From the cell containing the given text, extract its center point as (x, y) coordinate. 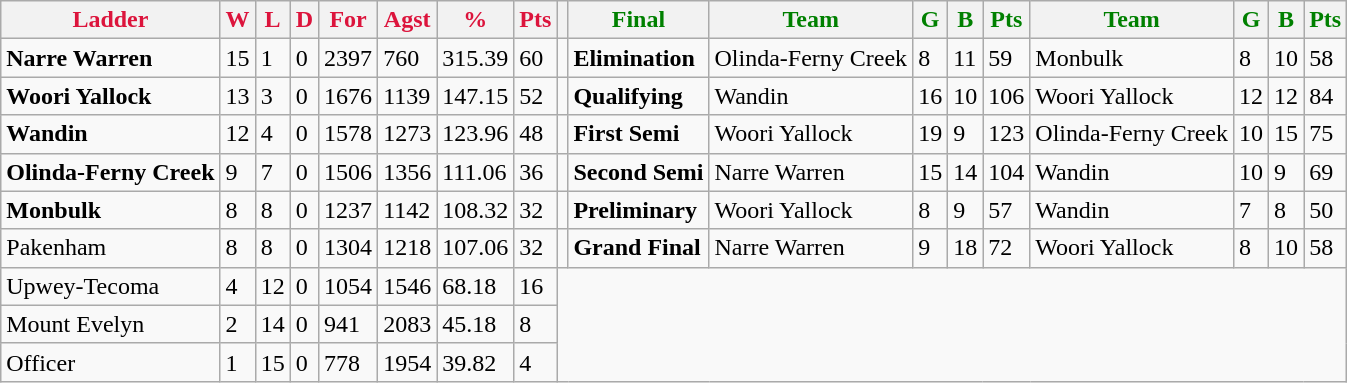
48 (536, 134)
Upwey-Tecoma (110, 286)
69 (1326, 172)
18 (966, 248)
52 (536, 96)
36 (536, 172)
Second Semi (638, 172)
D (304, 20)
2083 (408, 324)
Officer (110, 362)
39.82 (476, 362)
108.32 (476, 210)
1676 (348, 96)
Agst (408, 20)
Final (638, 20)
2 (238, 324)
L (272, 20)
1218 (408, 248)
315.39 (476, 58)
W (238, 20)
72 (1006, 248)
59 (1006, 58)
3 (272, 96)
760 (408, 58)
1237 (348, 210)
11 (966, 58)
123.96 (476, 134)
19 (930, 134)
45.18 (476, 324)
% (476, 20)
778 (348, 362)
84 (1326, 96)
50 (1326, 210)
60 (536, 58)
Preliminary (638, 210)
2397 (348, 58)
Ladder (110, 20)
1356 (408, 172)
1273 (408, 134)
Grand Final (638, 248)
123 (1006, 134)
1578 (348, 134)
Mount Evelyn (110, 324)
First Semi (638, 134)
Elimination (638, 58)
1546 (408, 286)
Qualifying (638, 96)
107.06 (476, 248)
1142 (408, 210)
75 (1326, 134)
1304 (348, 248)
106 (1006, 96)
941 (348, 324)
1139 (408, 96)
Pakenham (110, 248)
1054 (348, 286)
68.18 (476, 286)
13 (238, 96)
For (348, 20)
1954 (408, 362)
104 (1006, 172)
111.06 (476, 172)
1506 (348, 172)
147.15 (476, 96)
57 (1006, 210)
